Identify which cell holds the provided text, then report its (x, y) central coordinate. 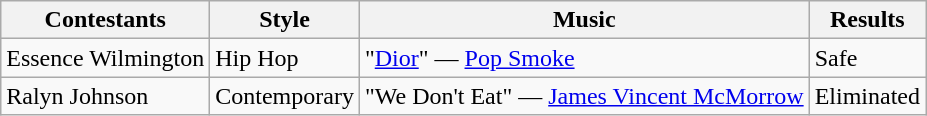
Safe (867, 58)
"Dior" — Pop Smoke (584, 58)
Contestants (106, 20)
Hip Hop (285, 58)
Ralyn Johnson (106, 96)
Results (867, 20)
Style (285, 20)
Music (584, 20)
Contemporary (285, 96)
Essence Wilmington (106, 58)
Eliminated (867, 96)
"We Don't Eat" — James Vincent McMorrow (584, 96)
